Search for the cell housing the specified text and yield its [X, Y] center coordinate. 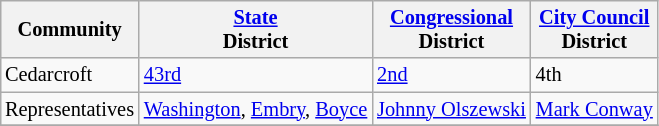
Mark Conway [594, 109]
Representatives [70, 109]
Johnny Olszewski [452, 109]
Washington, Embry, Boyce [256, 109]
City CouncilDistrict [594, 29]
2nd [452, 75]
4th [594, 75]
Cedarcroft [70, 75]
StateDistrict [256, 29]
CongressionalDistrict [452, 29]
Community [70, 29]
43rd [256, 75]
